Return the (X, Y) coordinate for the center point of the cell that contains the specified text.  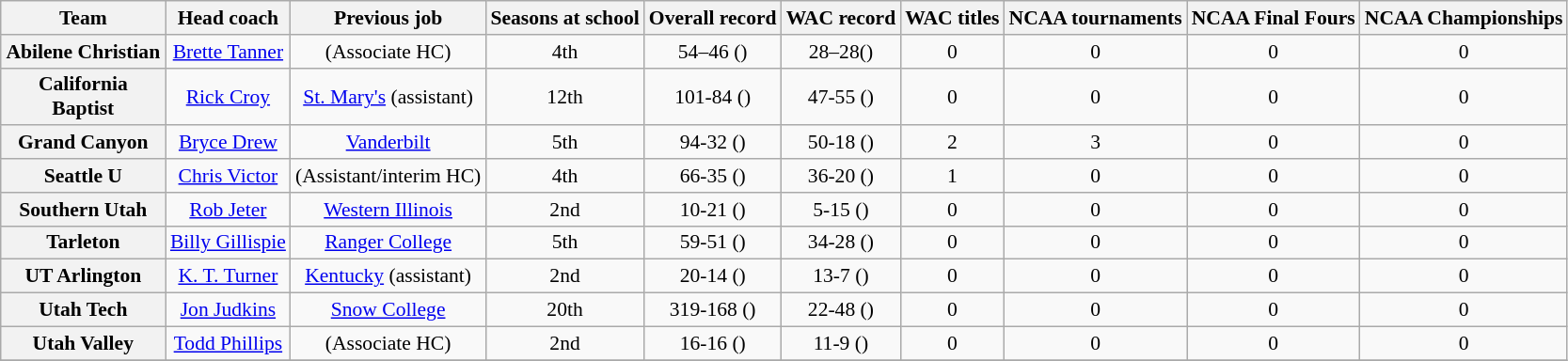
California Baptist (83, 96)
20-14 () (713, 276)
Utah Tech (83, 310)
59-51 () (713, 243)
22-48 () (841, 310)
50-18 () (841, 143)
319-168 () (713, 310)
NCAA tournaments (1095, 18)
Abilene Christian (83, 52)
Snow College (388, 310)
WAC record (841, 18)
20th (564, 310)
NCAA Final Fours (1274, 18)
2 (952, 143)
3 (1095, 143)
28–28() (841, 52)
94-32 () (713, 143)
Brette Tanner (228, 52)
Team (83, 18)
Utah Valley (83, 343)
Kentucky (assistant) (388, 276)
10-21 () (713, 210)
34-28 () (841, 243)
WAC titles (952, 18)
66-35 () (713, 176)
Western Illinois (388, 210)
Previous job (388, 18)
12th (564, 96)
Grand Canyon (83, 143)
(Assistant/interim HC) (388, 176)
36-20 () (841, 176)
Southern Utah (83, 210)
UT Arlington (83, 276)
1 (952, 176)
Seattle U (83, 176)
Overall record (713, 18)
5-15 () (841, 210)
Vanderbilt (388, 143)
Chris Victor (228, 176)
Billy Gillispie (228, 243)
11-9 () (841, 343)
16-16 () (713, 343)
St. Mary's (assistant) (388, 96)
54–46 () (713, 52)
Ranger College (388, 243)
13-7 () (841, 276)
Todd Phillips (228, 343)
101-84 () (713, 96)
NCAA Championships (1464, 18)
Tarleton (83, 243)
Jon Judkins (228, 310)
Bryce Drew (228, 143)
Rob Jeter (228, 210)
Head coach (228, 18)
K. T. Turner (228, 276)
Rick Croy (228, 96)
Seasons at school (564, 18)
47-55 () (841, 96)
